Find where the given text appears and provide that cell's center as [x, y] coordinate. 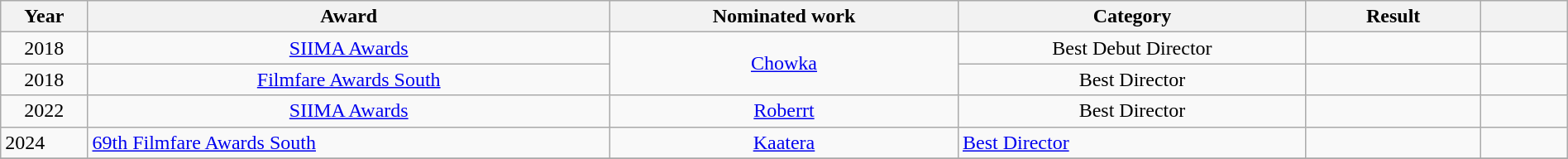
Nominated work [784, 17]
2022 [45, 111]
Award [349, 17]
Kaatera [784, 142]
Filmfare Awards South [349, 79]
Category [1131, 17]
Roberrt [784, 111]
69th Filmfare Awards South [349, 142]
Result [1393, 17]
Chowka [784, 64]
Best Debut Director [1131, 48]
2024 [45, 142]
Year [45, 17]
